Locate the cell with the specified text and output its [x, y] center coordinate. 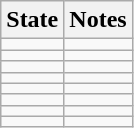
State [32, 20]
Notes [98, 20]
